For the text-containing cell, return its midpoint in (x, y) coordinate format. 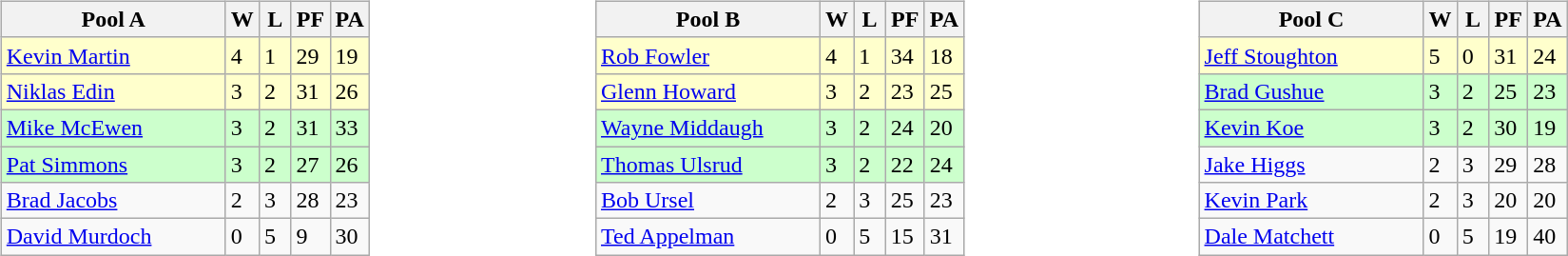
Rob Fowler (707, 55)
Jake Higgs (1311, 165)
Pat Simmons (113, 165)
Kevin Koe (1311, 128)
Brad Gushue (1311, 91)
Glenn Howard (707, 91)
Niklas Edin (113, 91)
Kevin Park (1311, 201)
Brad Jacobs (113, 201)
Bob Ursel (707, 201)
15 (905, 237)
Wayne Middaugh (707, 128)
40 (1548, 237)
22 (905, 165)
Pool C (1311, 19)
27 (310, 165)
34 (905, 55)
18 (943, 55)
Pool B (707, 19)
Mike McEwen (113, 128)
Pool A (113, 19)
Ted Appelman (707, 237)
Dale Matchett (1311, 237)
Jeff Stoughton (1311, 55)
Thomas Ulsrud (707, 165)
9 (310, 237)
Kevin Martin (113, 55)
33 (350, 128)
David Murdoch (113, 237)
